Find where the given text appears and provide that cell's center as (X, Y) coordinate. 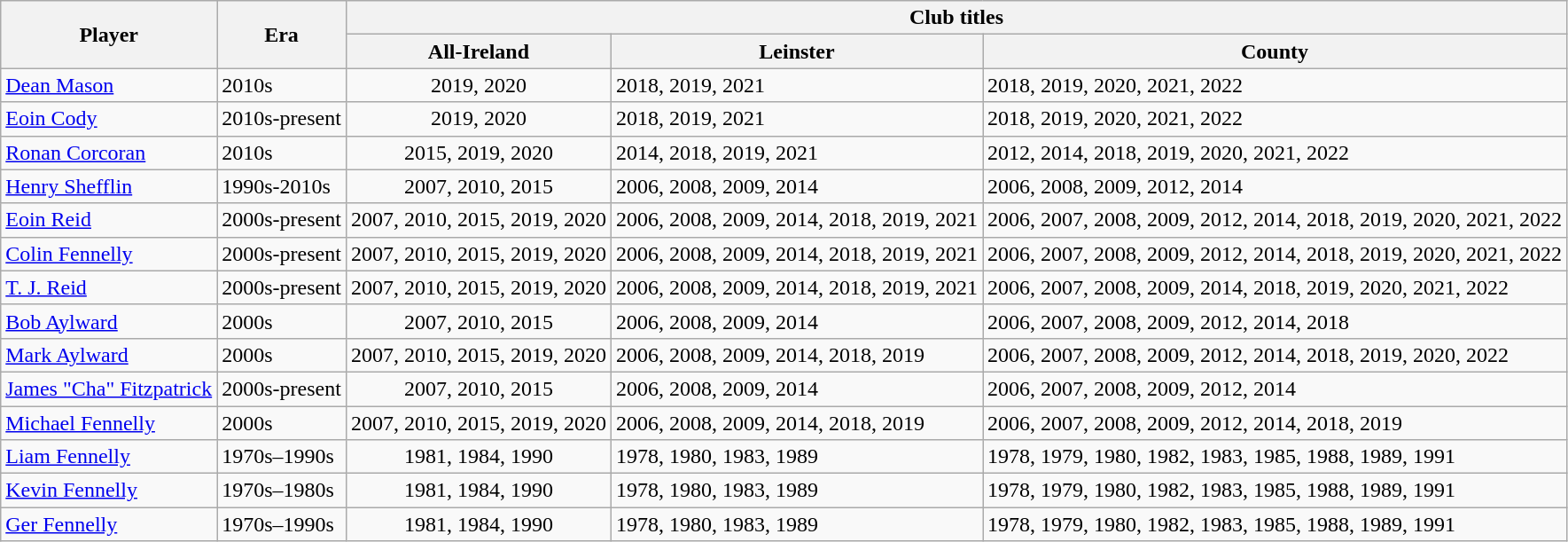
2006, 2007, 2008, 2009, 2014, 2018, 2019, 2020, 2021, 2022 (1275, 287)
2006, 2007, 2008, 2009, 2012, 2014, 2018, 2019 (1275, 423)
1970s–1980s (282, 491)
2015, 2019, 2020 (479, 153)
Club titles (956, 18)
2006, 2007, 2008, 2009, 2012, 2014, 2018, 2019, 2020, 2022 (1275, 355)
James "Cha" Fitzpatrick (109, 389)
Dean Mason (109, 85)
Player (109, 35)
Ronan Corcoran (109, 153)
2014, 2018, 2019, 2021 (796, 153)
Leinster (796, 51)
2006, 2008, 2009, 2012, 2014 (1275, 186)
2006, 2007, 2008, 2009, 2012, 2014, 2018 (1275, 321)
2010s-present (282, 119)
2012, 2014, 2018, 2019, 2020, 2021, 2022 (1275, 153)
Ger Fennelly (109, 524)
County (1275, 51)
Eoin Reid (109, 220)
All-Ireland (479, 51)
Henry Shefflin (109, 186)
Colin Fennelly (109, 254)
Liam Fennelly (109, 457)
1990s-2010s (282, 186)
Era (282, 35)
T. J. Reid (109, 287)
Mark Aylward (109, 355)
Bob Aylward (109, 321)
Eoin Cody (109, 119)
Michael Fennelly (109, 423)
Kevin Fennelly (109, 491)
2006, 2007, 2008, 2009, 2012, 2014 (1275, 389)
